From the cell containing the given text, extract its center point as [x, y] coordinate. 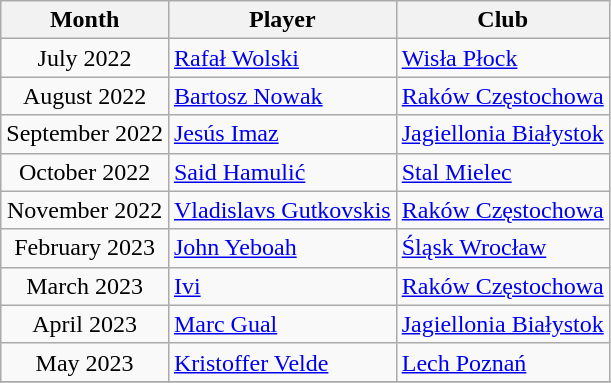
Month [85, 20]
Club [502, 20]
Rafał Wolski [282, 58]
February 2023 [85, 248]
Jesús Imaz [282, 134]
August 2022 [85, 96]
September 2022 [85, 134]
March 2023 [85, 286]
November 2022 [85, 210]
Lech Poznań [502, 362]
May 2023 [85, 362]
Said Hamulić [282, 172]
April 2023 [85, 324]
July 2022 [85, 58]
Vladislavs Gutkovskis [282, 210]
Stal Mielec [502, 172]
October 2022 [85, 172]
Ivi [282, 286]
Wisła Płock [502, 58]
Player [282, 20]
Marc Gual [282, 324]
Kristoffer Velde [282, 362]
Śląsk Wrocław [502, 248]
John Yeboah [282, 248]
Bartosz Nowak [282, 96]
